Search for the cell housing the specified text and yield its [X, Y] center coordinate. 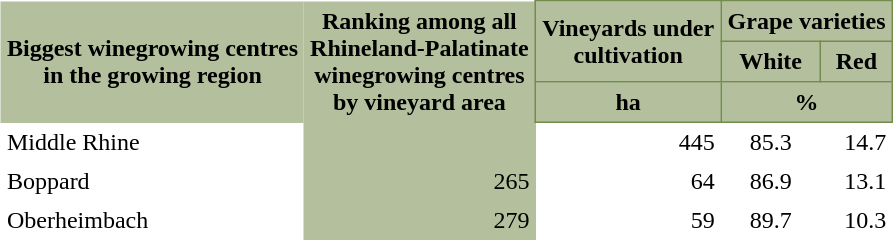
445 [628, 142]
% [806, 102]
Oberheimbach [152, 220]
10.3 [856, 220]
279 [420, 220]
Middle Rhine [152, 142]
64 [628, 182]
89.7 [771, 220]
265 [420, 182]
13.1 [856, 182]
86.9 [771, 182]
White [771, 61]
Ranking among allRhineland-Palatinatewinegrowing centresby vineyard area [420, 62]
Biggest winegrowing centresin the growing region [152, 62]
85.3 [771, 142]
Grape varieties [806, 21]
59 [628, 220]
Boppard [152, 182]
Red [856, 61]
Vineyards undercultivation [628, 42]
14.7 [856, 142]
ha [628, 102]
